Scan for the cell matching the given text and deliver its (X, Y) coordinate at center. 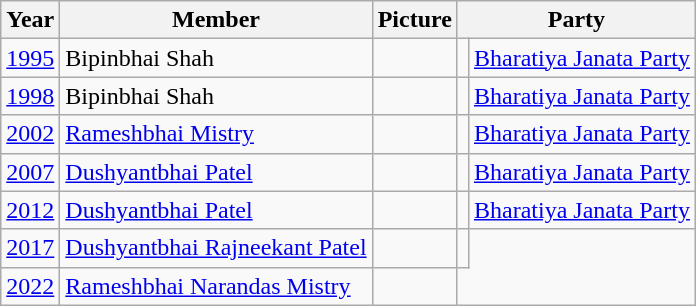
Year (30, 20)
Member (216, 20)
Picture (414, 20)
2022 (30, 286)
2007 (30, 172)
Rameshbhai Narandas Mistry (216, 286)
1998 (30, 96)
2012 (30, 210)
1995 (30, 58)
2002 (30, 134)
Dushyantbhai Rajneekant Patel (216, 248)
2017 (30, 248)
Party (576, 20)
Rameshbhai Mistry (216, 134)
